Detect which cell encompasses the target text, then output its [X, Y] center coordinate. 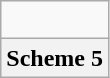
Scheme 5 [55, 58]
